Detect which cell encompasses the target text, then output its (x, y) center coordinate. 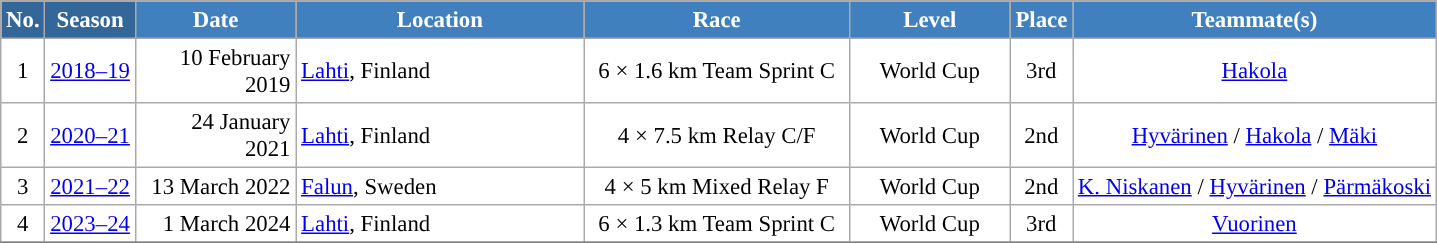
4 (23, 224)
Hakola (1255, 72)
2 (23, 136)
Location (440, 20)
4 × 5 km Mixed Relay F (717, 187)
10 February 2019 (216, 72)
2023–24 (90, 224)
Date (216, 20)
Vuorinen (1255, 224)
No. (23, 20)
2018–19 (90, 72)
2021–22 (90, 187)
Falun, Sweden (440, 187)
24 January 2021 (216, 136)
Level (930, 20)
Place (1041, 20)
1 March 2024 (216, 224)
6 × 1.3 km Team Sprint C (717, 224)
Hyvärinen / Hakola / Mäki (1255, 136)
2020–21 (90, 136)
Race (717, 20)
Season (90, 20)
3 (23, 187)
Teammate(s) (1255, 20)
6 × 1.6 km Team Sprint C (717, 72)
4 × 7.5 km Relay C/F (717, 136)
13 March 2022 (216, 187)
1 (23, 72)
K. Niskanen / Hyvärinen / Pärmäkoski (1255, 187)
